Locate the cell with the specified text and output its (x, y) center coordinate. 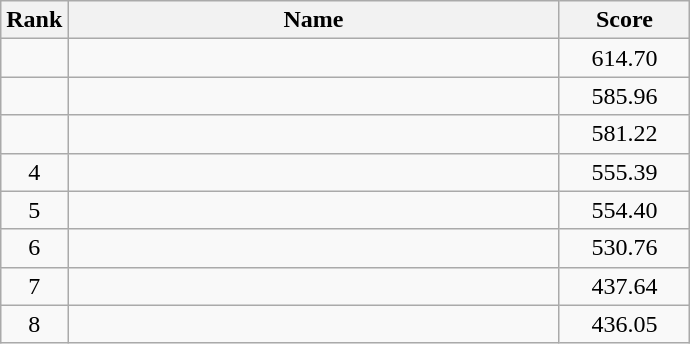
614.70 (624, 58)
Rank (34, 20)
554.40 (624, 210)
530.76 (624, 248)
Name (314, 20)
585.96 (624, 96)
7 (34, 286)
8 (34, 324)
4 (34, 172)
6 (34, 248)
5 (34, 210)
436.05 (624, 324)
437.64 (624, 286)
Score (624, 20)
555.39 (624, 172)
581.22 (624, 134)
